Scan for the cell matching the given text and deliver its (X, Y) coordinate at center. 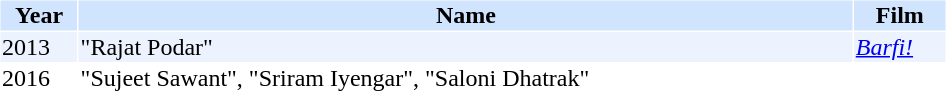
Film (900, 15)
Year (38, 15)
2013 (38, 47)
"Rajat Podar" (466, 47)
Barfi! (900, 47)
Name (466, 15)
